Pinpoint the cell where the given text exists, returning its [X, Y] midpoint coordinate. 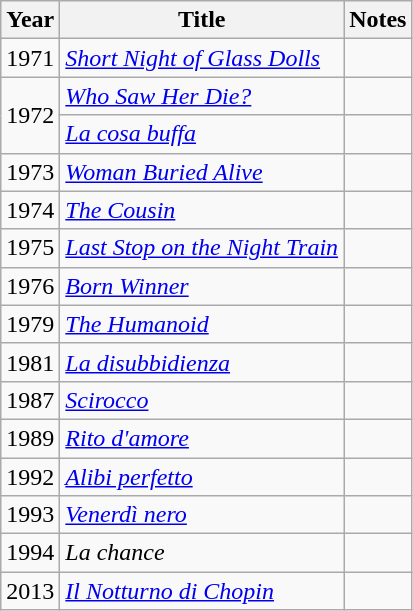
The Cousin [202, 210]
1975 [30, 248]
La chance [202, 553]
Rito d'amore [202, 438]
1981 [30, 362]
Il Notturno di Chopin [202, 591]
Year [30, 20]
Venerdì nero [202, 515]
The Humanoid [202, 324]
2013 [30, 591]
1992 [30, 477]
Notes [378, 20]
1993 [30, 515]
Born Winner [202, 286]
1974 [30, 210]
Alibi perfetto [202, 477]
Title [202, 20]
1972 [30, 115]
La cosa buffa [202, 134]
Short Night of Glass Dolls [202, 58]
1976 [30, 286]
Last Stop on the Night Train [202, 248]
Scirocco [202, 400]
1973 [30, 172]
1987 [30, 400]
1994 [30, 553]
1989 [30, 438]
La disubbidienza [202, 362]
1979 [30, 324]
Woman Buried Alive [202, 172]
1971 [30, 58]
Who Saw Her Die? [202, 96]
